For the text-containing cell, return its midpoint in [x, y] coordinate format. 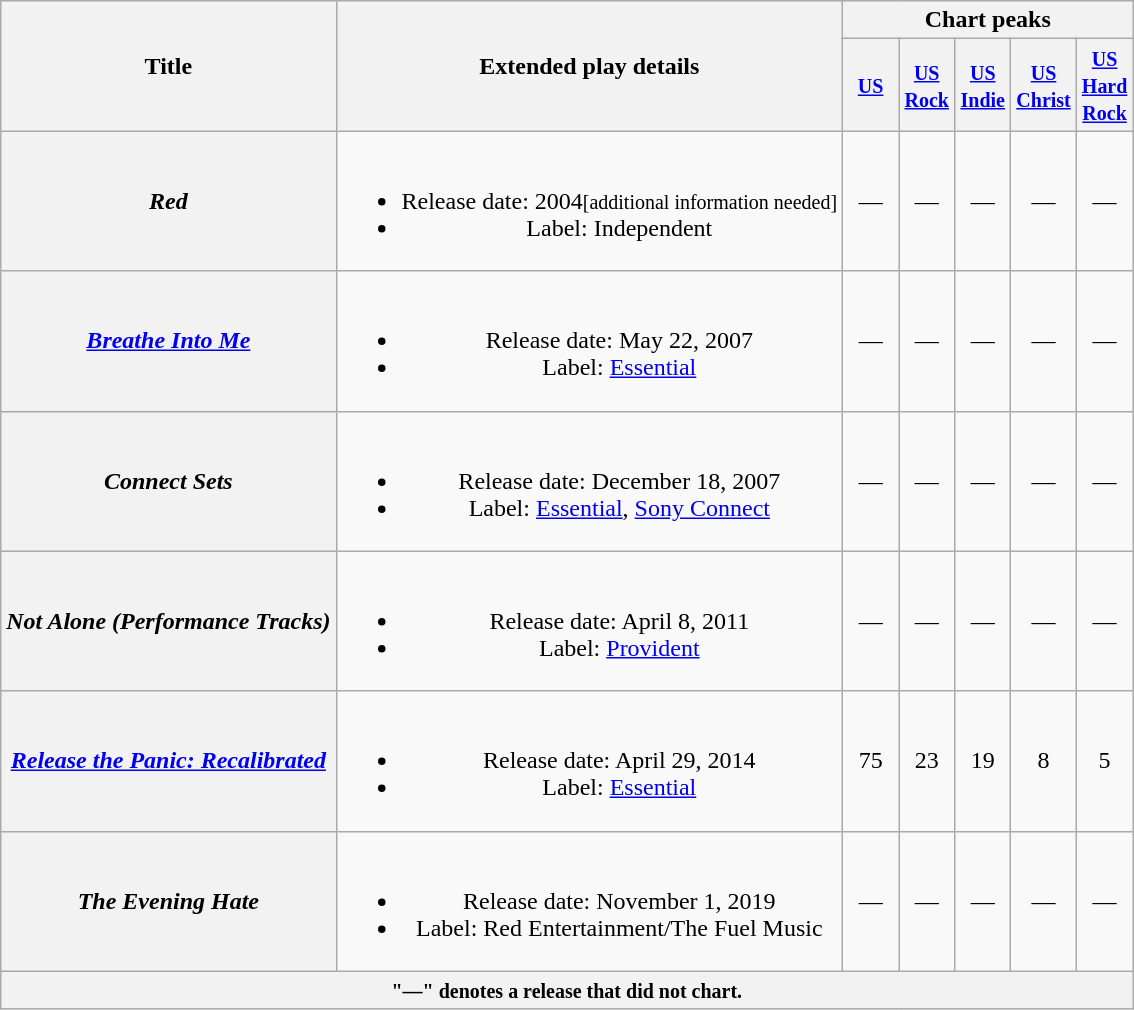
Chart peaks [988, 20]
Connect Sets [168, 481]
US Indie [983, 85]
75 [871, 761]
5 [1104, 761]
19 [983, 761]
US Christ [1044, 85]
Extended play details [590, 66]
Release the Panic: Recalibrated [168, 761]
Release date: December 18, 2007Label: Essential, Sony Connect [590, 481]
23 [927, 761]
Release date: May 22, 2007Label: Essential [590, 341]
Breathe Into Me [168, 341]
US [871, 85]
Release date: November 1, 2019Label: Red Entertainment/The Fuel Music [590, 901]
US Rock [927, 85]
Title [168, 66]
Red [168, 201]
Release date: April 8, 2011Label: Provident [590, 621]
Not Alone (Performance Tracks) [168, 621]
US Hard Rock [1104, 85]
8 [1044, 761]
The Evening Hate [168, 901]
Release date: 2004[additional information needed]Label: Independent [590, 201]
Release date: April 29, 2014Label: Essential [590, 761]
"—" denotes a release that did not chart. [567, 990]
